Return the [x, y] coordinate for the center point of the cell that contains the specified text.  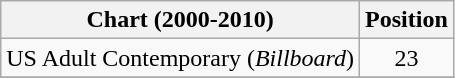
Position [407, 20]
23 [407, 58]
Chart (2000-2010) [180, 20]
US Adult Contemporary (Billboard) [180, 58]
